Return [X, Y] of the center of cell containing provided text 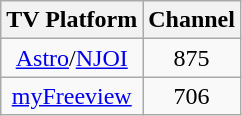
Channel [192, 20]
706 [192, 96]
875 [192, 58]
TV Platform [72, 20]
Astro/NJOI [72, 58]
myFreeview [72, 96]
